Determine the [x, y] coordinate at the center of the cell enclosing the given text.  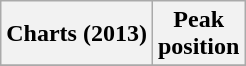
Charts (2013) [77, 34]
Peakposition [198, 34]
